Extract the (X, Y) coordinate from the center of the cell holding the provided text.  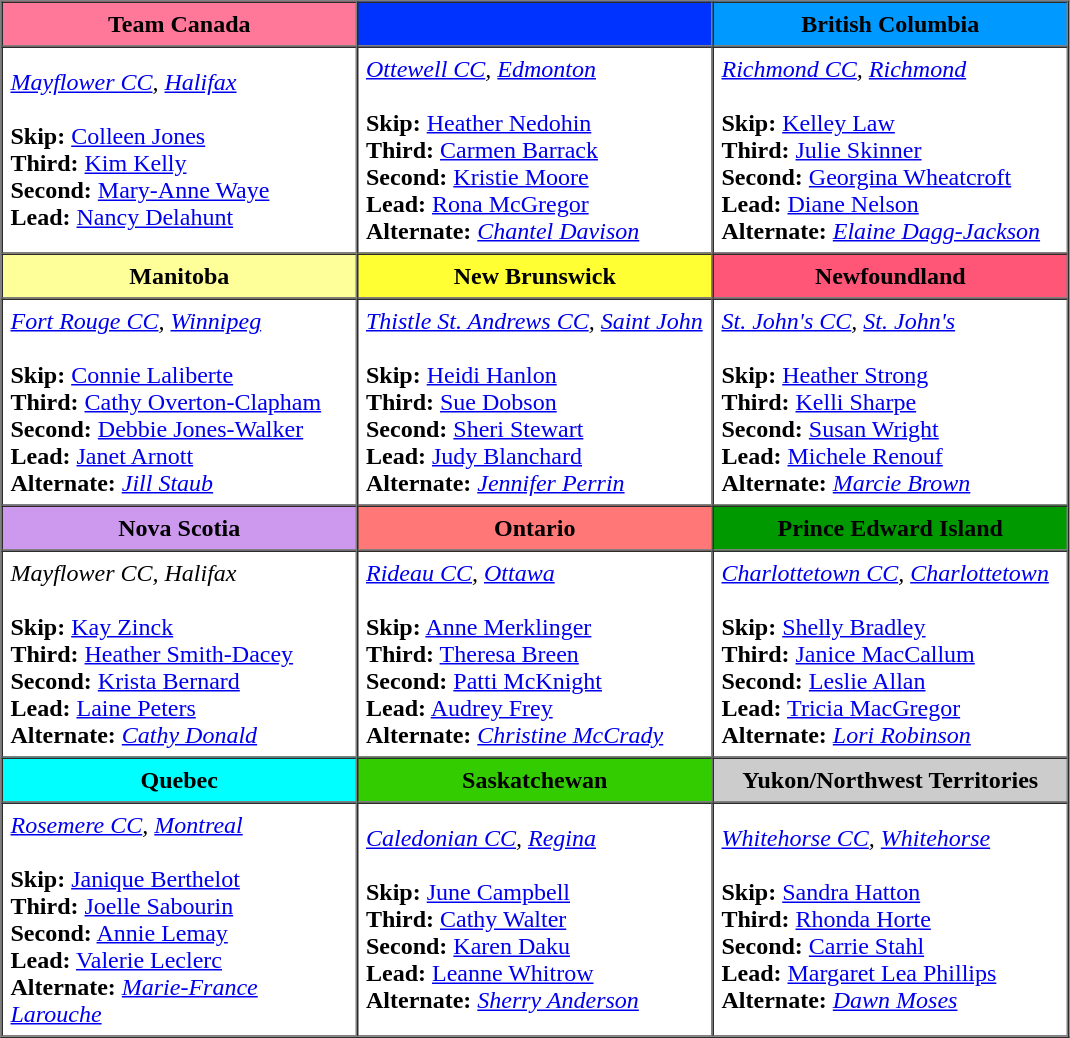
Nova Scotia (180, 528)
Mayflower CC, HalifaxSkip: Colleen Jones Third: Kim Kelly Second: Mary-Anne Waye Lead: Nancy Delahunt (180, 150)
Saskatchewan (535, 780)
Thistle St. Andrews CC, Saint JohnSkip: Heidi Hanlon Third: Sue Dobson Second: Sheri Stewart Lead: Judy Blanchard Alternate: Jennifer Perrin (535, 402)
Team Canada (180, 24)
Newfoundland (890, 276)
Quebec (180, 780)
Manitoba (180, 276)
Rosemere CC, MontrealSkip: Janique Berthelot Third: Joelle Sabourin Second: Annie Lemay Lead: Valerie Leclerc Alternate: Marie-France Larouche (180, 919)
New Brunswick (535, 276)
Rideau CC, OttawaSkip: Anne Merklinger Third: Theresa Breen Second: Patti McKnight Lead: Audrey Frey Alternate: Christine McCrady (535, 654)
Charlottetown CC, CharlottetownSkip: Shelly Bradley Third: Janice MacCallum Second: Leslie Allan Lead: Tricia MacGregor Alternate: Lori Robinson (890, 654)
Fort Rouge CC, WinnipegSkip: Connie Laliberte Third: Cathy Overton-Clapham Second: Debbie Jones-Walker Lead: Janet Arnott Alternate: Jill Staub (180, 402)
Whitehorse CC, WhitehorseSkip: Sandra Hatton Third: Rhonda Horte Second: Carrie Stahl Lead: Margaret Lea Phillips Alternate: Dawn Moses (890, 919)
Caledonian CC, ReginaSkip: June Campbell Third: Cathy Walter Second: Karen Daku Lead: Leanne Whitrow Alternate: Sherry Anderson (535, 919)
Ontario (535, 528)
Ottewell CC, EdmontonSkip: Heather Nedohin Third: Carmen Barrack Second: Kristie Moore Lead: Rona McGregor Alternate: Chantel Davison (535, 150)
Prince Edward Island (890, 528)
St. John's CC, St. John'sSkip: Heather Strong Third: Kelli Sharpe Second: Susan Wright Lead: Michele Renouf Alternate: Marcie Brown (890, 402)
British Columbia (890, 24)
Yukon/Northwest Territories (890, 780)
Richmond CC, RichmondSkip: Kelley Law Third: Julie Skinner Second: Georgina Wheatcroft Lead: Diane Nelson Alternate: Elaine Dagg-Jackson (890, 150)
Mayflower CC, HalifaxSkip: Kay Zinck Third: Heather Smith-Dacey Second: Krista Bernard Lead: Laine Peters Alternate: Cathy Donald (180, 654)
